Detect which cell encompasses the target text, then output its (X, Y) center coordinate. 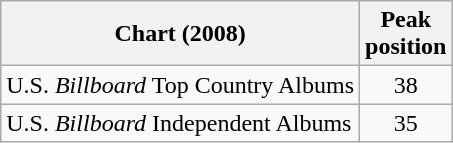
38 (406, 85)
35 (406, 123)
Chart (2008) (180, 34)
U.S. Billboard Top Country Albums (180, 85)
U.S. Billboard Independent Albums (180, 123)
Peakposition (406, 34)
